Return [X, Y] of the center of cell containing provided text 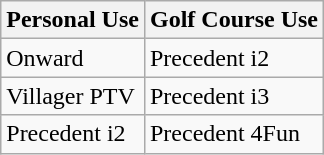
Precedent 4Fun [234, 134]
Golf Course Use [234, 20]
Precedent i3 [234, 96]
Personal Use [73, 20]
Villager PTV [73, 96]
Onward [73, 58]
